Provide the (x, y) coordinate of the cell's center where the given text is located.  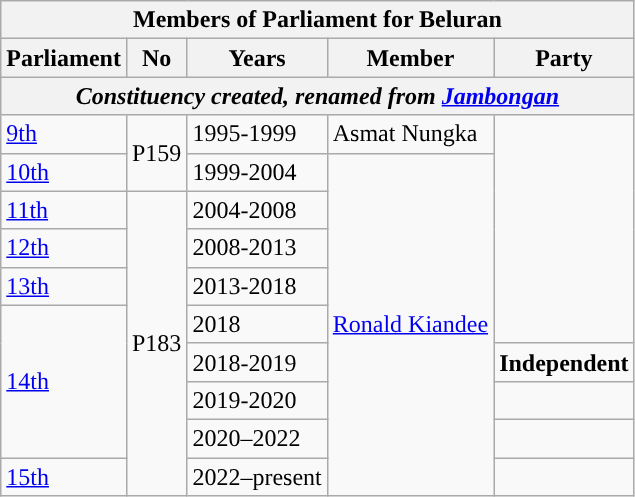
1999-2004 (257, 172)
10th (64, 172)
No (156, 58)
Ronald Kiandee (410, 324)
15th (64, 477)
2018-2019 (257, 362)
Member (410, 58)
12th (64, 248)
Constituency created, renamed from Jambongan (318, 96)
Parliament (64, 58)
Party (564, 58)
2013-2018 (257, 286)
Independent (564, 362)
Asmat Nungka (410, 134)
Years (257, 58)
2022–present (257, 477)
P159 (156, 153)
2018 (257, 324)
2019-2020 (257, 400)
2004-2008 (257, 210)
9th (64, 134)
1995-1999 (257, 134)
2008-2013 (257, 248)
13th (64, 286)
Members of Parliament for Beluran (318, 20)
P183 (156, 343)
14th (64, 381)
11th (64, 210)
2020–2022 (257, 438)
